Find where the given text appears and provide that cell's center as (x, y) coordinate. 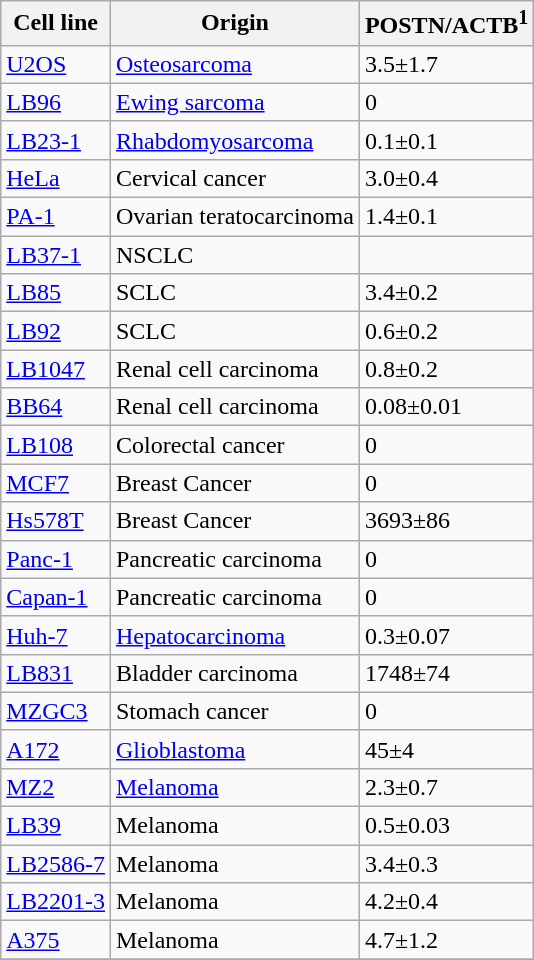
3693±86 (446, 521)
Cell line (56, 24)
2.3±0.7 (446, 787)
4.2±0.4 (446, 902)
1.4±0.1 (446, 217)
Hepatocarcinoma (234, 635)
0.5±0.03 (446, 826)
NSCLC (234, 255)
0.6±0.2 (446, 331)
4.7±1.2 (446, 940)
Rhabdomyosarcoma (234, 140)
Cervical cancer (234, 178)
Bladder carcinoma (234, 673)
A375 (56, 940)
LB85 (56, 293)
MZGC3 (56, 711)
LB37-1 (56, 255)
0.8±0.2 (446, 369)
0.08±0.01 (446, 407)
Origin (234, 24)
3.4±0.3 (446, 864)
BB64 (56, 407)
LB96 (56, 102)
LB1047 (56, 369)
Huh-7 (56, 635)
LB2586-7 (56, 864)
LB831 (56, 673)
Stomach cancer (234, 711)
Osteosarcoma (234, 64)
Ovarian teratocarcinoma (234, 217)
LB92 (56, 331)
3.5±1.7 (446, 64)
LB39 (56, 826)
Hs578T (56, 521)
LB2201-3 (56, 902)
0.1±0.1 (446, 140)
Colorectal cancer (234, 445)
PA-1 (56, 217)
45±4 (446, 749)
3.0±0.4 (446, 178)
HeLa (56, 178)
3.4±0.2 (446, 293)
POSTN/ACTB1 (446, 24)
MCF7 (56, 483)
LB23-1 (56, 140)
0.3±0.07 (446, 635)
MZ2 (56, 787)
LB108 (56, 445)
1748±74 (446, 673)
Capan-1 (56, 597)
Ewing sarcoma (234, 102)
A172 (56, 749)
U2OS (56, 64)
Glioblastoma (234, 749)
Panc-1 (56, 559)
